For the text-containing cell, return its midpoint in [x, y] coordinate format. 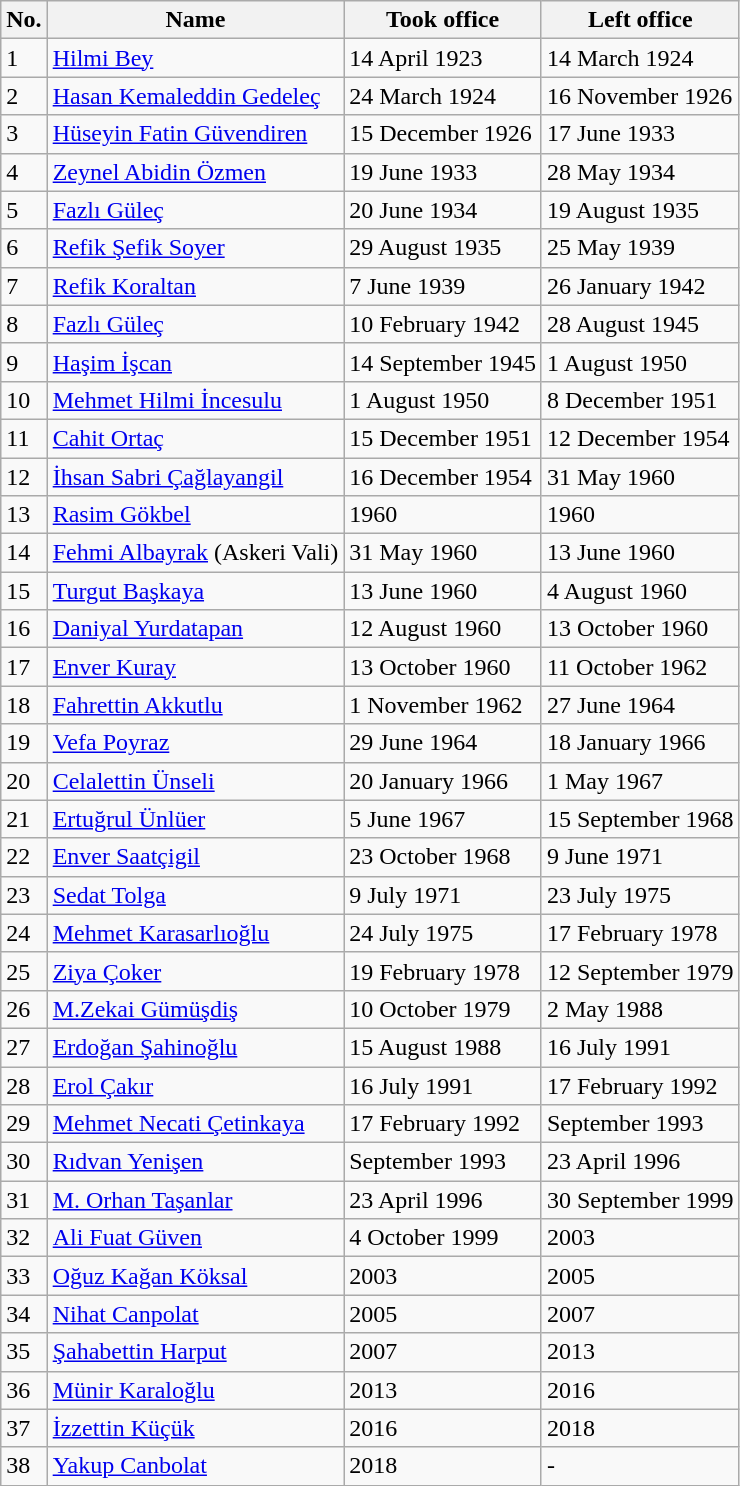
1 May 1967 [640, 781]
Sedat Tolga [196, 895]
7 [24, 286]
35 [24, 1352]
26 January 1942 [640, 286]
29 August 1935 [443, 248]
8 December 1951 [640, 400]
Hüseyin Fatin Güvendiren [196, 134]
Mehmet Karasarlıoğlu [196, 933]
Ali Fuat Güven [196, 1238]
24 July 1975 [443, 933]
Refik Şefik Soyer [196, 248]
15 December 1951 [443, 438]
32 [24, 1238]
10 October 1979 [443, 1009]
14 March 1924 [640, 58]
9 June 1971 [640, 857]
25 [24, 971]
Rıdvan Yenişen [196, 1162]
29 June 1964 [443, 743]
14 April 1923 [443, 58]
4 August 1960 [640, 591]
23 July 1975 [640, 895]
Fahrettin Akkutlu [196, 705]
Enver Kuray [196, 667]
6 [24, 248]
33 [24, 1276]
23 [24, 895]
12 September 1979 [640, 971]
Refik Koraltan [196, 286]
1 [24, 58]
8 [24, 324]
17 [24, 667]
Turgut Başkaya [196, 591]
23 October 1968 [443, 857]
Münir Karaloğlu [196, 1390]
26 [24, 1009]
Took office [443, 20]
31 [24, 1200]
Daniyal Yurdatapan [196, 629]
M.Zekai Gümüşdiş [196, 1009]
16 December 1954 [443, 477]
Şahabettin Harput [196, 1352]
Fehmi Albayrak (Askeri Vali) [196, 553]
Zeynel Abidin Özmen [196, 172]
20 June 1934 [443, 210]
9 [24, 362]
24 March 1924 [443, 96]
Nihat Canpolat [196, 1314]
15 [24, 591]
25 May 1939 [640, 248]
Yakup Canbolat [196, 1466]
Hilmi Bey [196, 58]
İhsan Sabri Çağlayangil [196, 477]
Celalettin Ünseli [196, 781]
19 June 1933 [443, 172]
16 November 1926 [640, 96]
14 September 1945 [443, 362]
34 [24, 1314]
28 August 1945 [640, 324]
No. [24, 20]
36 [24, 1390]
18 [24, 705]
4 October 1999 [443, 1238]
5 [24, 210]
19 February 1978 [443, 971]
Mehmet Hilmi İncesulu [196, 400]
Erol Çakır [196, 1085]
M. Orhan Taşanlar [196, 1200]
19 August 1935 [640, 210]
20 January 1966 [443, 781]
Vefa Poyraz [196, 743]
27 June 1964 [640, 705]
12 [24, 477]
15 December 1926 [443, 134]
17 June 1933 [640, 134]
10 February 1942 [443, 324]
Erdoğan Şahinoğlu [196, 1047]
18 January 1966 [640, 743]
3 [24, 134]
12 August 1960 [443, 629]
2 [24, 96]
Left office [640, 20]
30 [24, 1162]
Oğuz Kağan Köksal [196, 1276]
22 [24, 857]
İzzettin Küçük [196, 1428]
7 June 1939 [443, 286]
14 [24, 553]
27 [24, 1047]
20 [24, 781]
- [640, 1466]
1 November 1962 [443, 705]
Name [196, 20]
Rasim Gökbel [196, 515]
10 [24, 400]
30 September 1999 [640, 1200]
29 [24, 1124]
15 September 1968 [640, 819]
28 [24, 1085]
Haşim İşcan [196, 362]
21 [24, 819]
15 August 1988 [443, 1047]
Ertuğrul Ünlüer [196, 819]
24 [24, 933]
Mehmet Necati Çetinkaya [196, 1124]
28 May 1934 [640, 172]
37 [24, 1428]
Enver Saatçigil [196, 857]
4 [24, 172]
Cahit Ortaç [196, 438]
11 [24, 438]
5 June 1967 [443, 819]
38 [24, 1466]
17 February 1978 [640, 933]
19 [24, 743]
13 [24, 515]
12 December 1954 [640, 438]
2 May 1988 [640, 1009]
16 [24, 629]
9 July 1971 [443, 895]
Hasan Kemaleddin Gedeleç [196, 96]
Ziya Çoker [196, 971]
11 October 1962 [640, 667]
